Return [X, Y] of the center of cell containing provided text 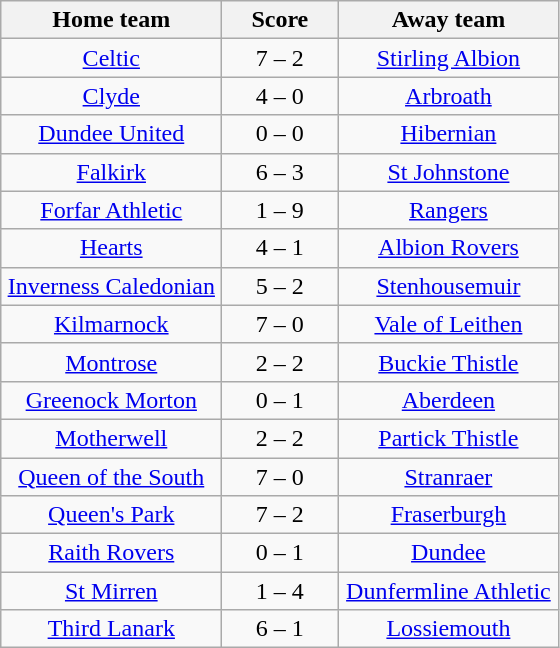
Stranraer [448, 477]
Kilmarnock [112, 324]
Third Lanark [112, 629]
Greenock Morton [112, 400]
Arbroath [448, 96]
Fraserburgh [448, 515]
Away team [448, 20]
Vale of Leithen [448, 324]
Celtic [112, 58]
Queen's Park [112, 515]
4 – 1 [280, 248]
Hibernian [448, 134]
Dunfermline Athletic [448, 591]
Aberdeen [448, 400]
1 – 4 [280, 591]
St Mirren [112, 591]
Buckie Thistle [448, 362]
Partick Thistle [448, 438]
6 – 3 [280, 172]
5 – 2 [280, 286]
Queen of the South [112, 477]
Lossiemouth [448, 629]
6 – 1 [280, 629]
Raith Rovers [112, 553]
1 – 9 [280, 210]
Stenhousemuir [448, 286]
0 – 0 [280, 134]
Clyde [112, 96]
Motherwell [112, 438]
4 – 0 [280, 96]
St Johnstone [448, 172]
Montrose [112, 362]
Dundee United [112, 134]
Rangers [448, 210]
Forfar Athletic [112, 210]
Stirling Albion [448, 58]
Albion Rovers [448, 248]
Hearts [112, 248]
Inverness Caledonian [112, 286]
Dundee [448, 553]
Home team [112, 20]
Falkirk [112, 172]
Score [280, 20]
